Extract the [X, Y] coordinate from the center of the cell holding the provided text.  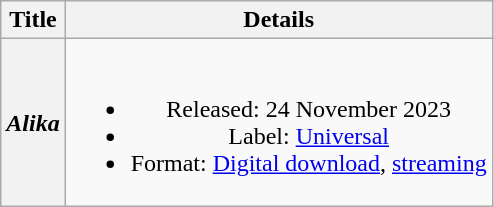
Details [278, 20]
Released: 24 November 2023Label: UniversalFormat: Digital download, streaming [278, 122]
Alika [33, 122]
Title [33, 20]
